From the cell containing the given text, extract its center point as [x, y] coordinate. 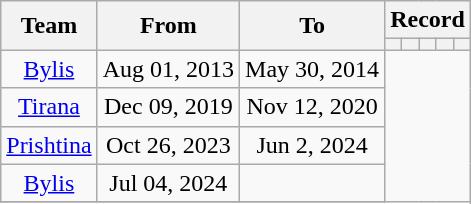
Prishtina [49, 145]
Aug 01, 2013 [168, 69]
Tirana [49, 107]
Team [49, 26]
Nov 12, 2020 [312, 107]
May 30, 2014 [312, 69]
From [168, 26]
Jul 04, 2024 [168, 183]
To [312, 26]
Oct 26, 2023 [168, 145]
Jun 2, 2024 [312, 145]
Dec 09, 2019 [168, 107]
Record [428, 20]
